Scan for the cell matching the given text and deliver its [x, y] coordinate at center. 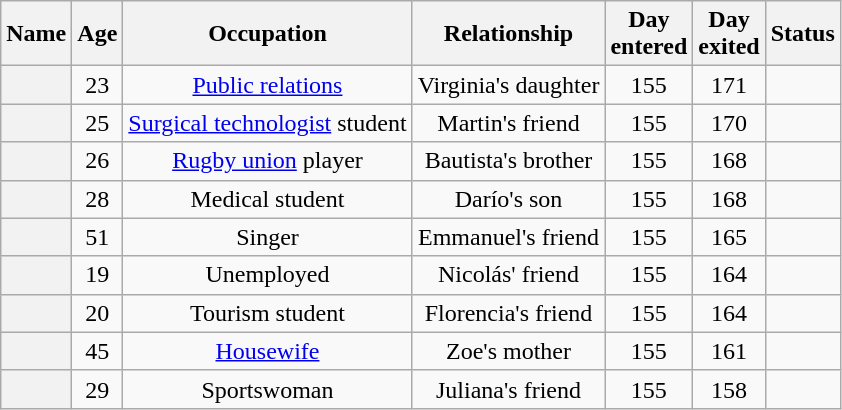
Dayentered [649, 34]
Bautista's brother [508, 161]
Relationship [508, 34]
Surgical technologist student [268, 123]
Nicolás' friend [508, 275]
Status [802, 34]
Housewife [268, 351]
Rugby union player [268, 161]
23 [98, 85]
51 [98, 237]
Tourism student [268, 313]
Florencia's friend [508, 313]
158 [729, 389]
Sportswoman [268, 389]
Emmanuel's friend [508, 237]
Darío's son [508, 199]
165 [729, 237]
170 [729, 123]
19 [98, 275]
Singer [268, 237]
Zoe's mother [508, 351]
Medical student [268, 199]
Age [98, 34]
20 [98, 313]
Dayexited [729, 34]
Occupation [268, 34]
171 [729, 85]
Unemployed [268, 275]
Martin's friend [508, 123]
29 [98, 389]
Virginia's daughter [508, 85]
26 [98, 161]
25 [98, 123]
45 [98, 351]
Name [36, 34]
Juliana's friend [508, 389]
Public relations [268, 85]
161 [729, 351]
28 [98, 199]
